Search for the cell housing the specified text and yield its [x, y] center coordinate. 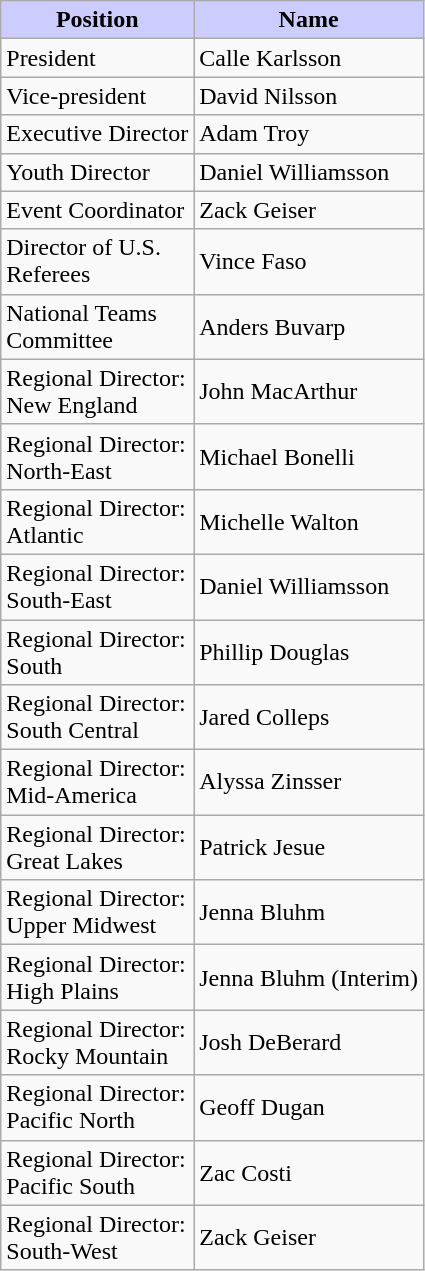
Regional Director:South-East [98, 586]
Michelle Walton [309, 522]
Anders Buvarp [309, 326]
Phillip Douglas [309, 652]
Regional Director:New England [98, 392]
Regional Director:South Central [98, 718]
Director of U.S.Referees [98, 262]
President [98, 58]
Regional Director:South-West [98, 1238]
Regional Director:North-East [98, 456]
Regional Director:Rocky Mountain [98, 1042]
Vice-president [98, 96]
Regional Director:South [98, 652]
Alyssa Zinsser [309, 782]
Patrick Jesue [309, 848]
Regional Director:Atlantic [98, 522]
John MacArthur [309, 392]
Jared Colleps [309, 718]
Event Coordinator [98, 210]
Regional Director:Upper Midwest [98, 912]
Executive Director [98, 134]
Regional Director:Great Lakes [98, 848]
Name [309, 20]
Regional Director:Mid-America [98, 782]
Geoff Dugan [309, 1108]
Calle Karlsson [309, 58]
Regional Director:Pacific South [98, 1172]
Jenna Bluhm [309, 912]
Regional Director:Pacific North [98, 1108]
Regional Director:High Plains [98, 978]
Jenna Bluhm (Interim) [309, 978]
Position [98, 20]
David Nilsson [309, 96]
Zac Costi [309, 1172]
Adam Troy [309, 134]
Josh DeBerard [309, 1042]
National TeamsCommittee [98, 326]
Vince Faso [309, 262]
Michael Bonelli [309, 456]
Youth Director [98, 172]
